For the text-containing cell, return its midpoint in [x, y] coordinate format. 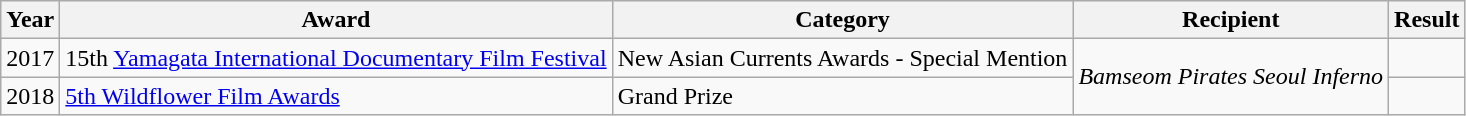
Result [1427, 20]
2017 [30, 58]
Recipient [1231, 20]
Grand Prize [842, 96]
Category [842, 20]
New Asian Currents Awards - Special Mention [842, 58]
Year [30, 20]
Award [336, 20]
2018 [30, 96]
5th Wildflower Film Awards [336, 96]
15th Yamagata International Documentary Film Festival [336, 58]
Bamseom Pirates Seoul Inferno [1231, 77]
